Return (x, y) of the center of cell containing provided text 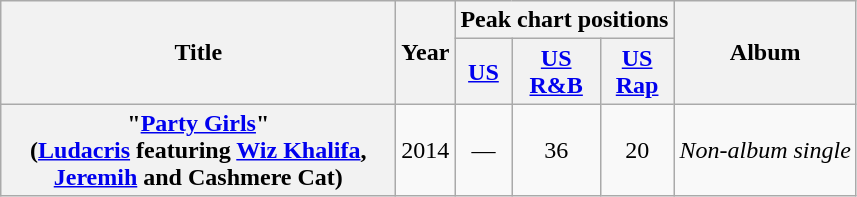
— (484, 150)
US (484, 72)
2014 (426, 150)
36 (556, 150)
"Party Girls"(Ludacris featuring Wiz Khalifa, Jeremih and Cashmere Cat) (198, 150)
Peak chart positions (564, 20)
Year (426, 52)
Title (198, 52)
Non-album single (765, 150)
20 (637, 150)
Album (765, 52)
USR&B (556, 72)
USRap (637, 72)
